Extract the (x, y) coordinate from the center of the cell holding the provided text.  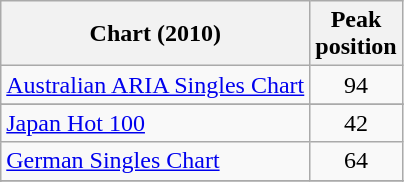
Peakposition (356, 34)
Australian ARIA Singles Chart (156, 85)
64 (356, 161)
Japan Hot 100 (156, 123)
42 (356, 123)
Chart (2010) (156, 34)
94 (356, 85)
German Singles Chart (156, 161)
